Identify which cell holds the provided text, then report its [x, y] central coordinate. 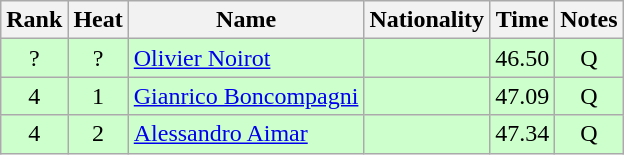
Nationality [427, 20]
47.34 [522, 134]
Alessandro Aimar [246, 134]
Time [522, 20]
Name [246, 20]
Rank [34, 20]
47.09 [522, 96]
Heat [98, 20]
Notes [589, 20]
Gianrico Boncompagni [246, 96]
Olivier Noirot [246, 58]
1 [98, 96]
2 [98, 134]
46.50 [522, 58]
